Capture the cell that displays the provided text and extract its (x, y) central coordinate. 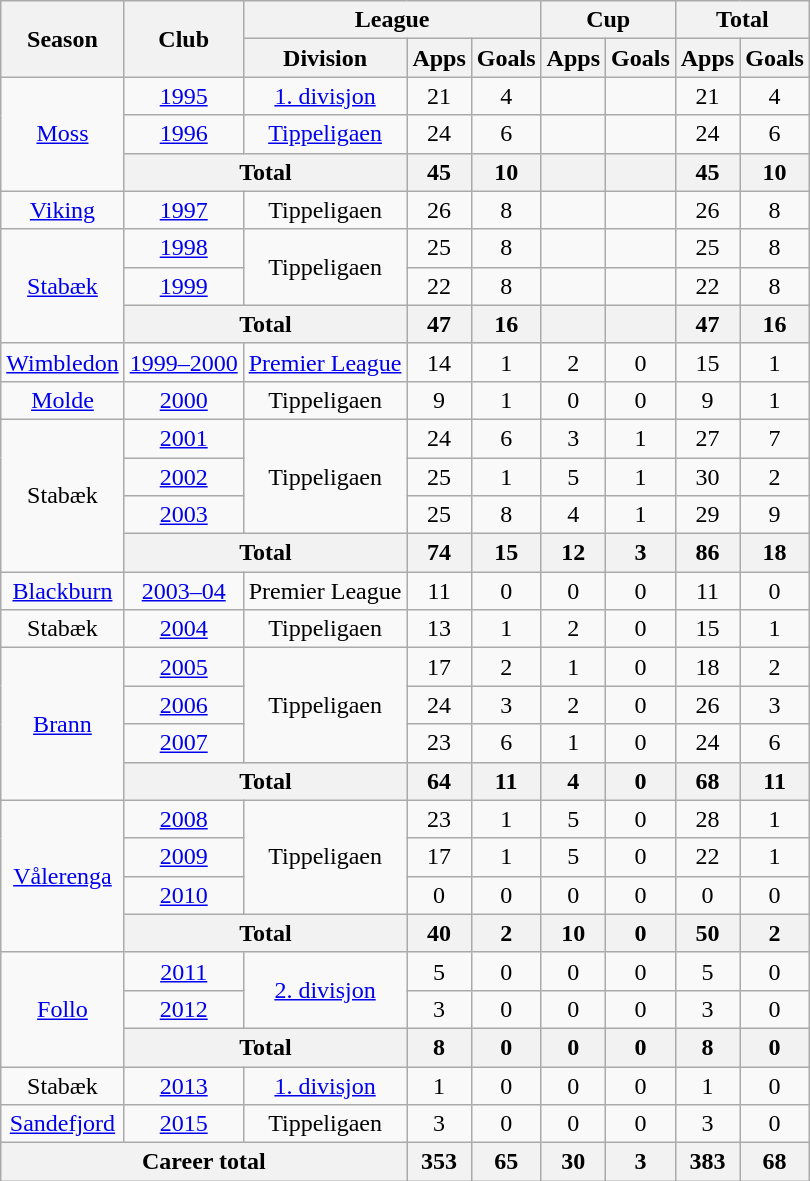
1996 (184, 134)
2009 (184, 857)
2012 (184, 1009)
383 (707, 1162)
29 (707, 515)
2013 (184, 1085)
2004 (184, 629)
Blackburn (62, 591)
2008 (184, 819)
86 (707, 553)
1995 (184, 96)
74 (439, 553)
2011 (184, 971)
1999–2000 (184, 362)
Career total (204, 1162)
2005 (184, 667)
2001 (184, 438)
Cup (608, 20)
12 (573, 553)
2002 (184, 477)
Moss (62, 134)
40 (439, 933)
1998 (184, 248)
2000 (184, 400)
13 (439, 629)
50 (707, 933)
353 (439, 1162)
2015 (184, 1124)
Season (62, 39)
Vålerenga (62, 876)
2003 (184, 515)
2. divisjon (325, 990)
14 (439, 362)
2006 (184, 705)
Sandefjord (62, 1124)
64 (439, 781)
2003–04 (184, 591)
1999 (184, 286)
League (392, 20)
Wimbledon (62, 362)
Viking (62, 210)
Club (184, 39)
Division (325, 58)
28 (707, 819)
7 (775, 438)
1997 (184, 210)
Brann (62, 724)
Molde (62, 400)
2007 (184, 743)
2010 (184, 895)
65 (506, 1162)
27 (707, 438)
Follo (62, 1009)
